Extract the [X, Y] coordinate from the center of the cell holding the provided text.  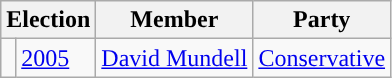
Election [48, 20]
Conservative [322, 58]
Party [322, 20]
David Mundell [174, 58]
Member [174, 20]
2005 [56, 58]
